From the cell containing the given text, extract its center point as [X, Y] coordinate. 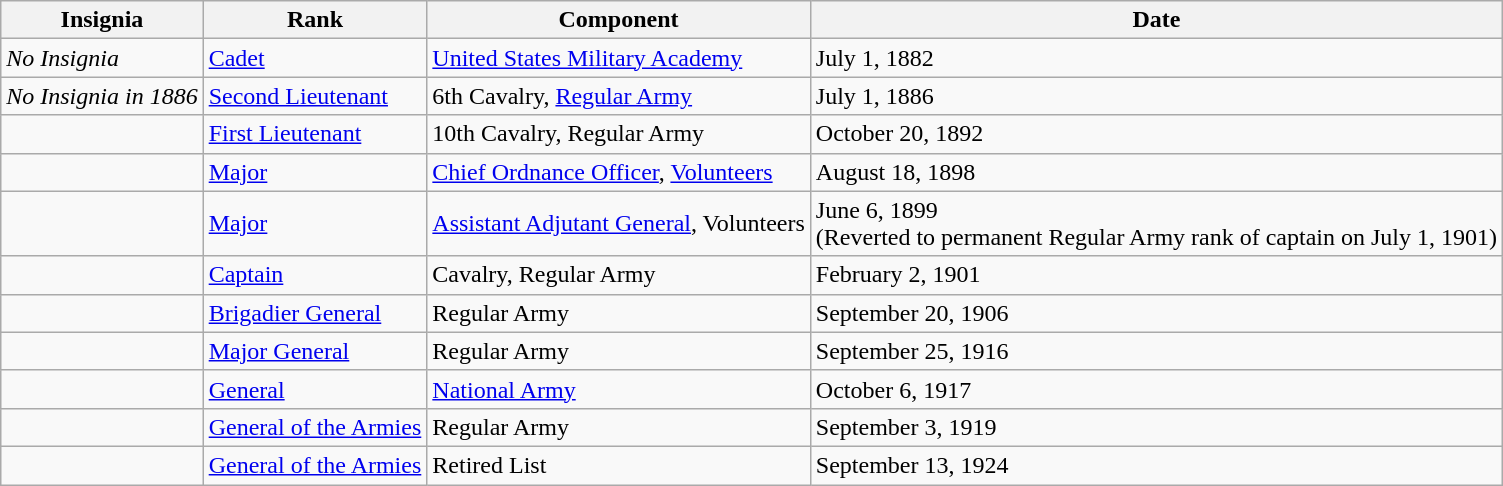
Rank [315, 20]
February 2, 1901 [1156, 275]
July 1, 1882 [1156, 58]
General [315, 389]
Insignia [102, 20]
September 25, 1916 [1156, 351]
Cadet [315, 58]
National Army [618, 389]
10th Cavalry, Regular Army [618, 134]
October 20, 1892 [1156, 134]
No Insignia [102, 58]
September 13, 1924 [1156, 465]
September 3, 1919 [1156, 427]
Date [1156, 20]
Cavalry, Regular Army [618, 275]
June 6, 1899 (Reverted to permanent Regular Army rank of captain on July 1, 1901) [1156, 224]
Major General [315, 351]
Brigadier General [315, 313]
July 1, 1886 [1156, 96]
Assistant Adjutant General, Volunteers [618, 224]
September 20, 1906 [1156, 313]
August 18, 1898 [1156, 172]
No Insignia in 1886 [102, 96]
Second Lieutenant [315, 96]
Component [618, 20]
Chief Ordnance Officer, Volunteers [618, 172]
First Lieutenant [315, 134]
Retired List [618, 465]
United States Military Academy [618, 58]
Captain [315, 275]
October 6, 1917 [1156, 389]
6th Cavalry, Regular Army [618, 96]
